Locate the cell with the specified text and output its [X, Y] center coordinate. 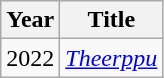
Theerppu [112, 58]
Year [30, 20]
Title [112, 20]
2022 [30, 58]
